Determine the [X, Y] coordinate at the center of the cell enclosing the given text.  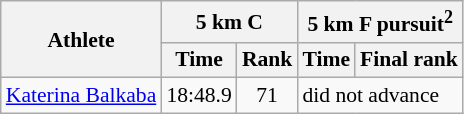
5 km C [229, 22]
Katerina Balkaba [82, 96]
Final rank [409, 60]
Athlete [82, 40]
71 [268, 96]
18:48.9 [198, 96]
5 km F pursuit2 [380, 22]
Rank [268, 60]
did not advance [380, 96]
